Scan for the cell matching the given text and deliver its (x, y) coordinate at center. 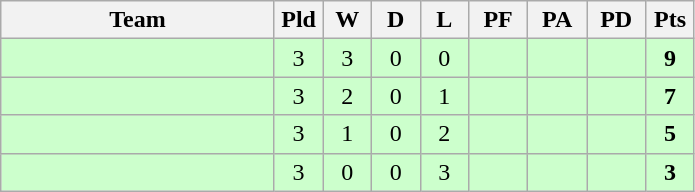
D (396, 20)
PA (558, 20)
PF (498, 20)
L (444, 20)
5 (670, 134)
Pld (298, 20)
W (348, 20)
PD (616, 20)
9 (670, 58)
Pts (670, 20)
7 (670, 96)
Team (138, 20)
